Scan for the cell matching the given text and deliver its (X, Y) coordinate at center. 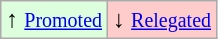
↑ Promoted (54, 20)
↓ Relegated (162, 20)
